Capture the cell that displays the provided text and extract its [x, y] central coordinate. 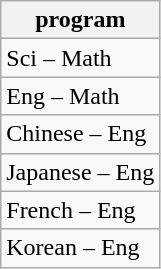
Chinese – Eng [80, 134]
Korean – Eng [80, 248]
French – Eng [80, 210]
program [80, 20]
Eng – Math [80, 96]
Sci – Math [80, 58]
Japanese – Eng [80, 172]
